Detect which cell encompasses the target text, then output its (x, y) center coordinate. 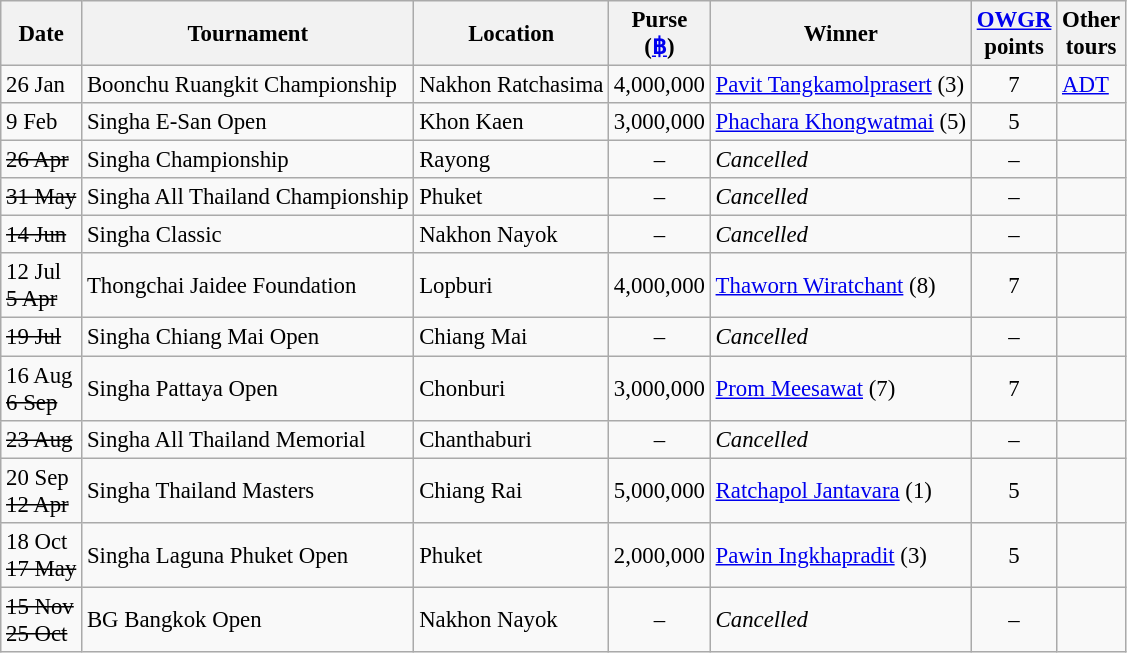
BG Bangkok Open (248, 620)
Singha E-San Open (248, 122)
Boonchu Ruangkit Championship (248, 85)
18 Oct17 May (42, 554)
23 Aug (42, 439)
26 Jan (42, 85)
Singha Pattaya Open (248, 388)
Singha Classic (248, 235)
Chonburi (512, 388)
14 Jun (42, 235)
Ratchapol Jantavara (1) (840, 490)
Date (42, 34)
Thongchai Jaidee Foundation (248, 286)
Pavit Tangkamolprasert (3) (840, 85)
Pawin Ingkhapradit (3) (840, 554)
Chanthaburi (512, 439)
Khon Kaen (512, 122)
Thaworn Wiratchant (8) (840, 286)
9 Feb (42, 122)
Chiang Rai (512, 490)
Location (512, 34)
Prom Meesawat (7) (840, 388)
31 May (42, 197)
12 Jul5 Apr (42, 286)
Singha Laguna Phuket Open (248, 554)
16 Aug6 Sep (42, 388)
Lopburi (512, 286)
20 Sep12 Apr (42, 490)
Tournament (248, 34)
Singha Thailand Masters (248, 490)
Purse(฿) (660, 34)
26 Apr (42, 160)
2,000,000 (660, 554)
Phachara Khongwatmai (5) (840, 122)
Singha All Thailand Memorial (248, 439)
ADT (1092, 85)
Nakhon Ratchasima (512, 85)
5,000,000 (660, 490)
OWGRpoints (1014, 34)
Singha Championship (248, 160)
Singha Chiang Mai Open (248, 337)
19 Jul (42, 337)
15 Nov25 Oct (42, 620)
Singha All Thailand Championship (248, 197)
Othertours (1092, 34)
Winner (840, 34)
Rayong (512, 160)
Chiang Mai (512, 337)
